Return [x, y] of the center of cell containing provided text 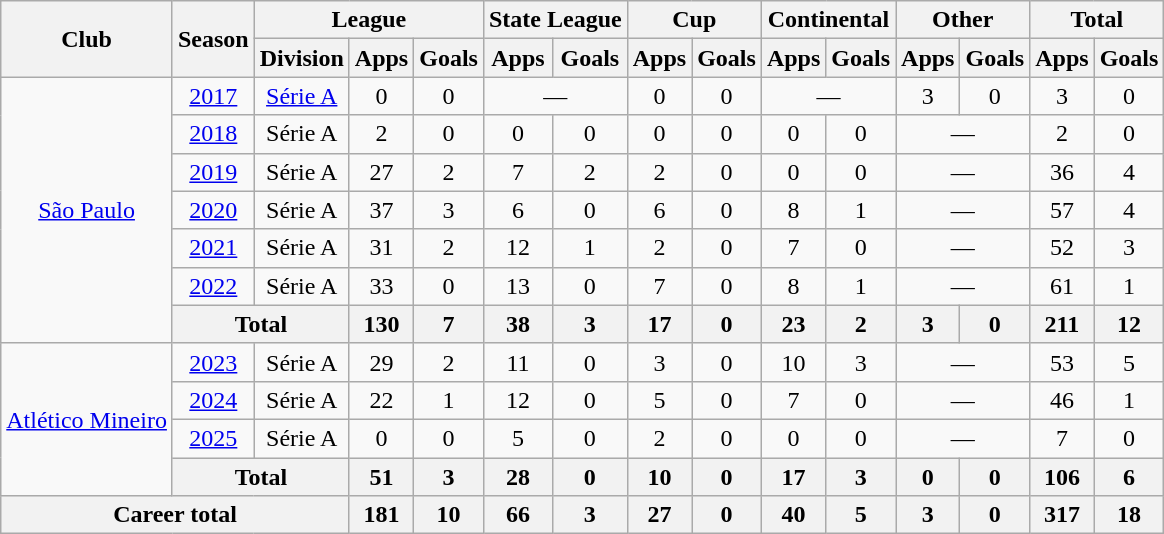
2022 [213, 286]
23 [793, 324]
2018 [213, 134]
2020 [213, 210]
11 [518, 362]
Continental [828, 20]
37 [381, 210]
Cup [694, 20]
40 [793, 515]
22 [381, 400]
29 [381, 362]
13 [518, 286]
66 [518, 515]
31 [381, 248]
57 [1062, 210]
38 [518, 324]
211 [1062, 324]
130 [381, 324]
Career total [176, 515]
33 [381, 286]
2024 [213, 400]
2023 [213, 362]
18 [1129, 515]
28 [518, 477]
Other [963, 20]
League [368, 20]
Atlético Mineiro [87, 419]
51 [381, 477]
São Paulo [87, 210]
53 [1062, 362]
2017 [213, 96]
Season [213, 39]
Club [87, 39]
46 [1062, 400]
61 [1062, 286]
36 [1062, 172]
52 [1062, 248]
2025 [213, 438]
181 [381, 515]
2021 [213, 248]
2019 [213, 172]
State League [555, 20]
106 [1062, 477]
317 [1062, 515]
Division [302, 58]
